Return the [x, y] coordinate for the center point of the cell that contains the specified text.  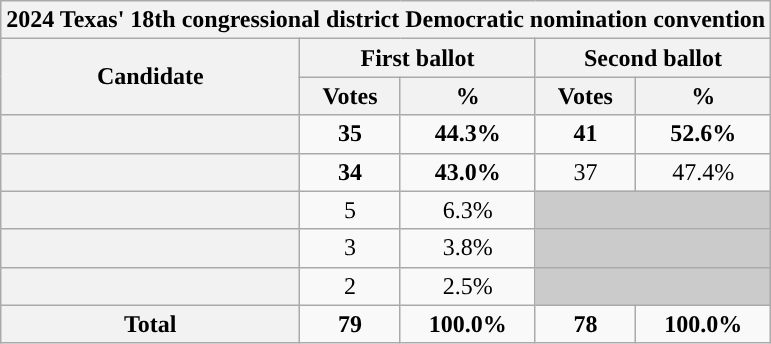
78 [585, 324]
Second ballot [652, 58]
41 [585, 134]
Candidate [150, 77]
First ballot [418, 58]
2024 Texas' 18th congressional district Democratic nomination convention [386, 20]
3.8% [468, 248]
34 [350, 172]
35 [350, 134]
43.0% [468, 172]
3 [350, 248]
6.3% [468, 210]
2.5% [468, 286]
44.3% [468, 134]
Total [150, 324]
5 [350, 210]
37 [585, 172]
79 [350, 324]
47.4% [704, 172]
2 [350, 286]
52.6% [704, 134]
